Identify which cell holds the provided text, then report its (x, y) central coordinate. 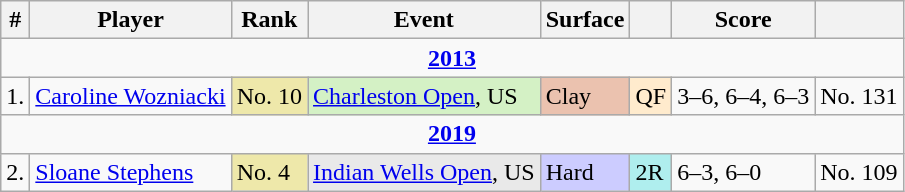
2019 (452, 134)
Surface (585, 20)
Indian Wells Open, US (424, 172)
Rank (269, 20)
2R (651, 172)
2. (16, 172)
2013 (452, 58)
No. 131 (859, 96)
1. (16, 96)
QF (651, 96)
Sloane Stephens (130, 172)
Event (424, 20)
Charleston Open, US (424, 96)
Hard (585, 172)
No. 4 (269, 172)
Player (130, 20)
# (16, 20)
Score (744, 20)
Clay (585, 96)
No. 10 (269, 96)
No. 109 (859, 172)
Caroline Wozniacki (130, 96)
3–6, 6–4, 6–3 (744, 96)
6–3, 6–0 (744, 172)
